Return [x, y] of the center of cell containing provided text 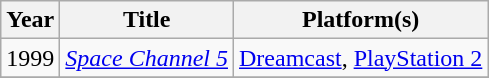
Year [30, 20]
Space Channel 5 [147, 58]
Platform(s) [361, 20]
Dreamcast, PlayStation 2 [361, 58]
1999 [30, 58]
Title [147, 20]
